Provide the [X, Y] coordinate of the cell's center where the given text is located.  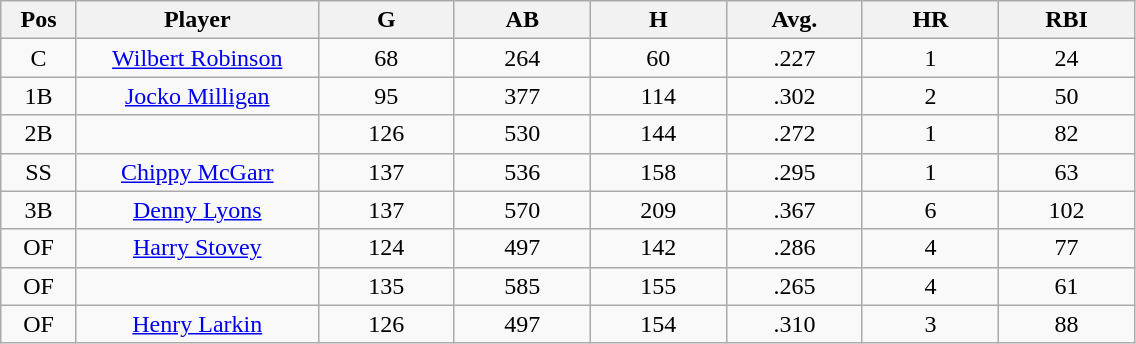
142 [658, 248]
Henry Larkin [197, 324]
50 [1066, 96]
570 [522, 210]
155 [658, 286]
82 [1066, 134]
Denny Lyons [197, 210]
Avg. [794, 20]
Wilbert Robinson [197, 58]
135 [386, 286]
264 [522, 58]
AB [522, 20]
Jocko Milligan [197, 96]
3B [39, 210]
68 [386, 58]
77 [1066, 248]
HR [930, 20]
63 [1066, 172]
154 [658, 324]
Pos [39, 20]
144 [658, 134]
.367 [794, 210]
C [39, 58]
2 [930, 96]
Chippy McGarr [197, 172]
124 [386, 248]
.310 [794, 324]
24 [1066, 58]
.295 [794, 172]
61 [1066, 286]
102 [1066, 210]
1B [39, 96]
114 [658, 96]
536 [522, 172]
G [386, 20]
3 [930, 324]
.302 [794, 96]
.227 [794, 58]
RBI [1066, 20]
88 [1066, 324]
SS [39, 172]
585 [522, 286]
209 [658, 210]
530 [522, 134]
H [658, 20]
60 [658, 58]
95 [386, 96]
.272 [794, 134]
377 [522, 96]
2B [39, 134]
158 [658, 172]
6 [930, 210]
.286 [794, 248]
Player [197, 20]
.265 [794, 286]
Harry Stovey [197, 248]
